Output the (x, y) coordinate of the center of the cell containing the given text.  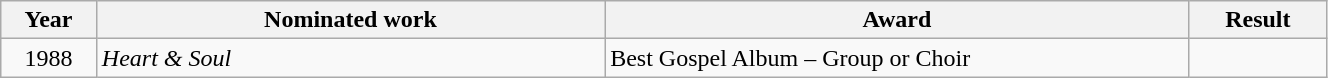
Best Gospel Album – Group or Choir (898, 58)
Year (49, 20)
Result (1258, 20)
Award (898, 20)
Heart & Soul (350, 58)
1988 (49, 58)
Nominated work (350, 20)
